Detect which cell encompasses the target text, then output its [x, y] center coordinate. 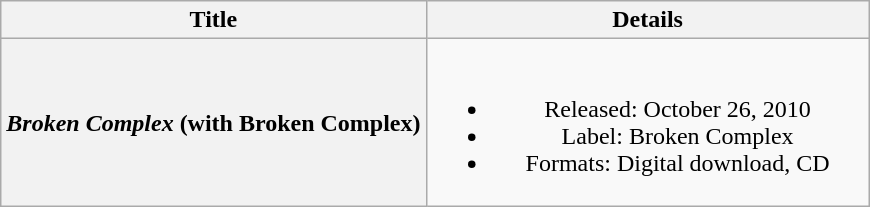
Details [648, 20]
Title [214, 20]
Broken Complex (with Broken Complex) [214, 122]
Released: October 26, 2010Label: Broken ComplexFormats: Digital download, CD [648, 122]
